Determine the [x, y] coordinate at the center of the cell enclosing the given text.  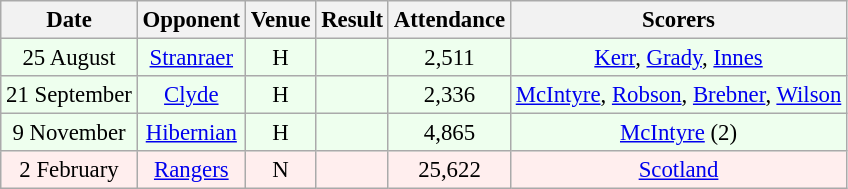
2 February [69, 170]
McIntyre, Robson, Brebner, Wilson [678, 95]
Date [69, 20]
N [280, 170]
Scotland [678, 170]
9 November [69, 133]
Rangers [191, 170]
25 August [69, 58]
Attendance [449, 20]
Opponent [191, 20]
Venue [280, 20]
Kerr, Grady, Innes [678, 58]
Stranraer [191, 58]
Result [352, 20]
McIntyre (2) [678, 133]
Hibernian [191, 133]
21 September [69, 95]
2,336 [449, 95]
25,622 [449, 170]
2,511 [449, 58]
Scorers [678, 20]
Clyde [191, 95]
4,865 [449, 133]
